Return (x, y) of the center of cell containing provided text 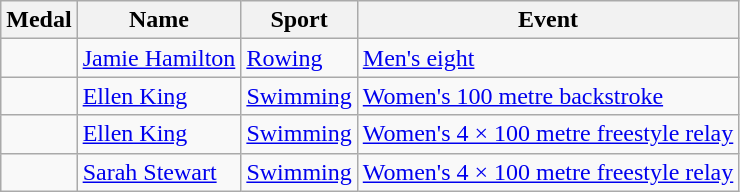
Men's eight (548, 58)
Medal (39, 20)
Rowing (299, 58)
Sport (299, 20)
Jamie Hamilton (159, 58)
Women's 100 metre backstroke (548, 96)
Sarah Stewart (159, 172)
Event (548, 20)
Name (159, 20)
